Extract the (x, y) coordinate from the center of the cell holding the provided text.  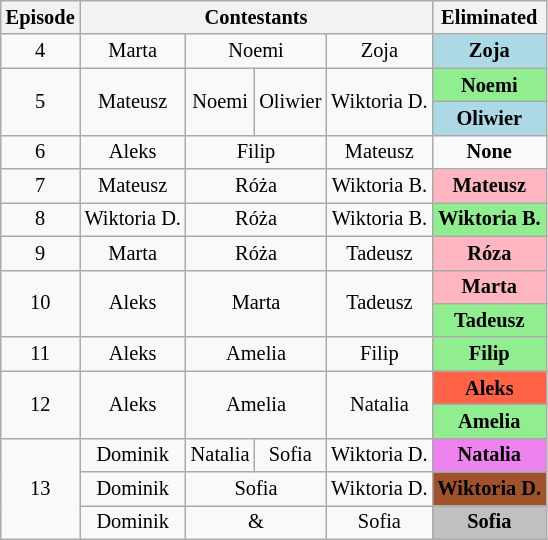
None (490, 152)
11 (40, 354)
Eliminated (490, 17)
6 (40, 152)
& (256, 522)
9 (40, 253)
Róza (490, 253)
4 (40, 51)
13 (40, 488)
12 (40, 404)
7 (40, 186)
5 (40, 102)
Contestants (256, 17)
Episode (40, 17)
10 (40, 304)
8 (40, 219)
